For the text-containing cell, return its midpoint in (x, y) coordinate format. 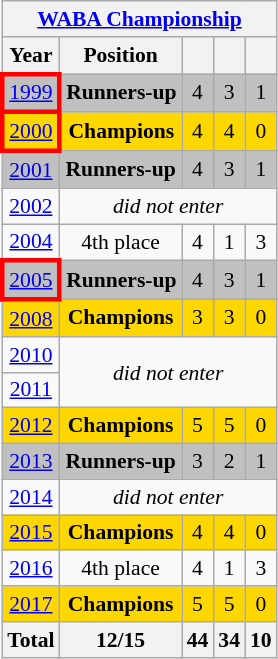
2016 (30, 569)
1999 (30, 94)
12/15 (121, 640)
WABA Championship (139, 19)
Position (121, 56)
2005 (30, 280)
2001 (30, 170)
Year (30, 56)
2017 (30, 604)
2002 (30, 206)
Total (30, 640)
10 (261, 640)
2013 (30, 462)
2 (229, 462)
2000 (30, 132)
2010 (30, 355)
2014 (30, 497)
44 (198, 640)
2015 (30, 533)
2008 (30, 318)
2012 (30, 426)
2004 (30, 242)
2011 (30, 390)
34 (229, 640)
